Pinpoint the cell where the given text exists, returning its [x, y] midpoint coordinate. 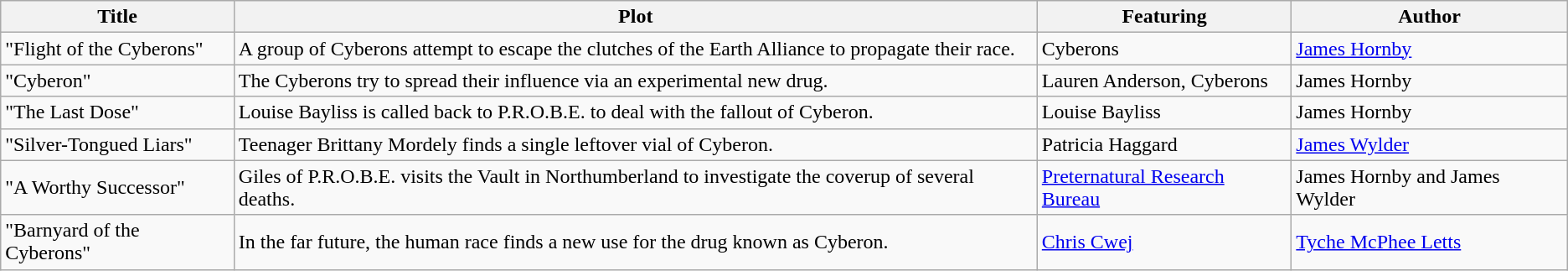
Featuring [1164, 17]
Giles of P.R.O.B.E. visits the Vault in Northumberland to investigate the coverup of several deaths. [635, 188]
In the far future, the human race finds a new use for the drug known as Cyberon. [635, 242]
Chris Cwej [1164, 242]
Preternatural Research Bureau [1164, 188]
Louise Bayliss [1164, 112]
A group of Cyberons attempt to escape the clutches of the Earth Alliance to propagate their race. [635, 49]
"Flight of the Cyberons" [117, 49]
"Barnyard of the Cyberons" [117, 242]
Louise Bayliss is called back to P.R.O.B.E. to deal with the fallout of Cyberon. [635, 112]
James Hornby and James Wylder [1429, 188]
Author [1429, 17]
Patricia Haggard [1164, 144]
The Cyberons try to spread their influence via an experimental new drug. [635, 81]
Cyberons [1164, 49]
Plot [635, 17]
Teenager Brittany Mordely finds a single leftover vial of Cyberon. [635, 144]
"Silver-Tongued Liars" [117, 144]
Title [117, 17]
Tyche McPhee Letts [1429, 242]
"A Worthy Successor" [117, 188]
Lauren Anderson, Cyberons [1164, 81]
"The Last Dose" [117, 112]
James Wylder [1429, 144]
"Cyberon" [117, 81]
